For the text-containing cell, return its midpoint in [X, Y] coordinate format. 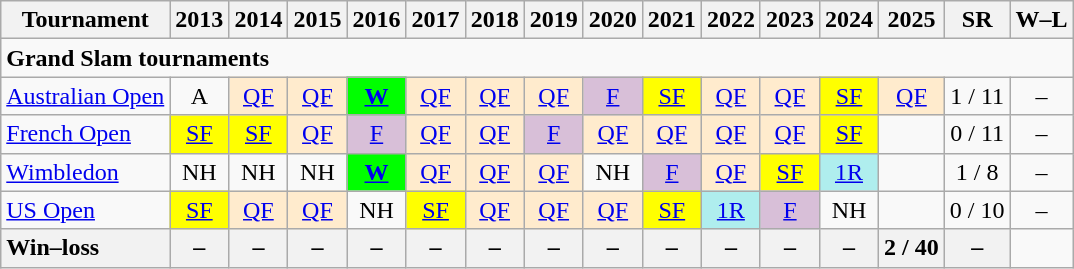
Tournament [86, 20]
SR [977, 20]
2015 [318, 20]
0 / 10 [977, 210]
2 / 40 [912, 248]
0 / 11 [977, 134]
1 / 11 [977, 96]
2024 [848, 20]
2016 [376, 20]
Australian Open [86, 96]
2019 [554, 20]
2017 [436, 20]
A [200, 96]
Grand Slam tournaments [537, 58]
2025 [912, 20]
French Open [86, 134]
2020 [612, 20]
1 / 8 [977, 172]
Wimbledon [86, 172]
2013 [200, 20]
US Open [86, 210]
2021 [672, 20]
2022 [730, 20]
Win–loss [86, 248]
2023 [790, 20]
2014 [258, 20]
W–L [1042, 20]
2018 [494, 20]
